From the cell containing the given text, extract its center point as (x, y) coordinate. 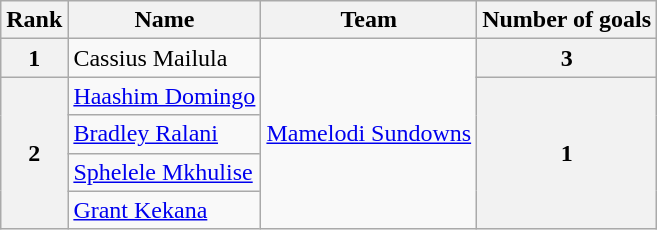
Grant Kekana (164, 210)
Number of goals (567, 20)
Bradley Ralani (164, 134)
2 (34, 153)
Cassius Mailula (164, 58)
Sphelele Mkhulise (164, 172)
3 (567, 58)
Name (164, 20)
Team (369, 20)
Rank (34, 20)
Haashim Domingo (164, 96)
Mamelodi Sundowns (369, 134)
